Find where the given text appears and provide that cell's center as [x, y] coordinate. 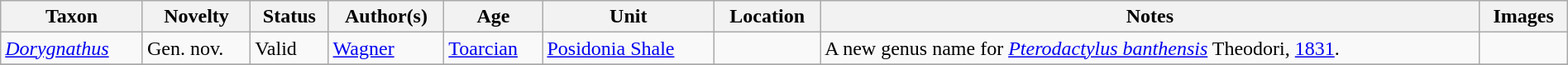
A new genus name for Pterodactylus banthensis Theodori, 1831. [1150, 48]
Location [767, 17]
Status [289, 17]
Gen. nov. [196, 48]
Age [493, 17]
Taxon [72, 17]
Notes [1150, 17]
Author(s) [386, 17]
Posidonia Shale [629, 48]
Dorygnathus [72, 48]
Images [1523, 17]
Toarcian [493, 48]
Valid [289, 48]
Unit [629, 17]
Wagner [386, 48]
Novelty [196, 17]
